Return the (x, y) coordinate for the center point of the cell that contains the specified text.  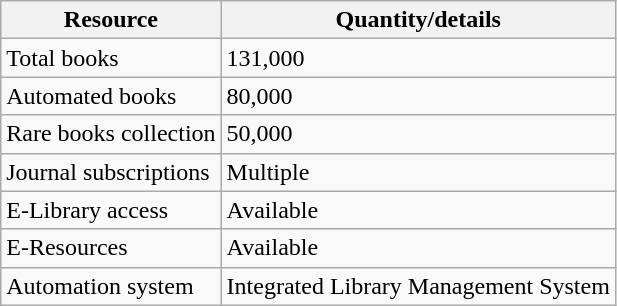
Integrated Library Management System (418, 286)
Rare books collection (111, 134)
E-Library access (111, 210)
Multiple (418, 172)
Total books (111, 58)
Automated books (111, 96)
131,000 (418, 58)
Quantity/details (418, 20)
E-Resources (111, 248)
80,000 (418, 96)
Automation system (111, 286)
Journal subscriptions (111, 172)
Resource (111, 20)
50,000 (418, 134)
